Scan for the cell matching the given text and deliver its (x, y) coordinate at center. 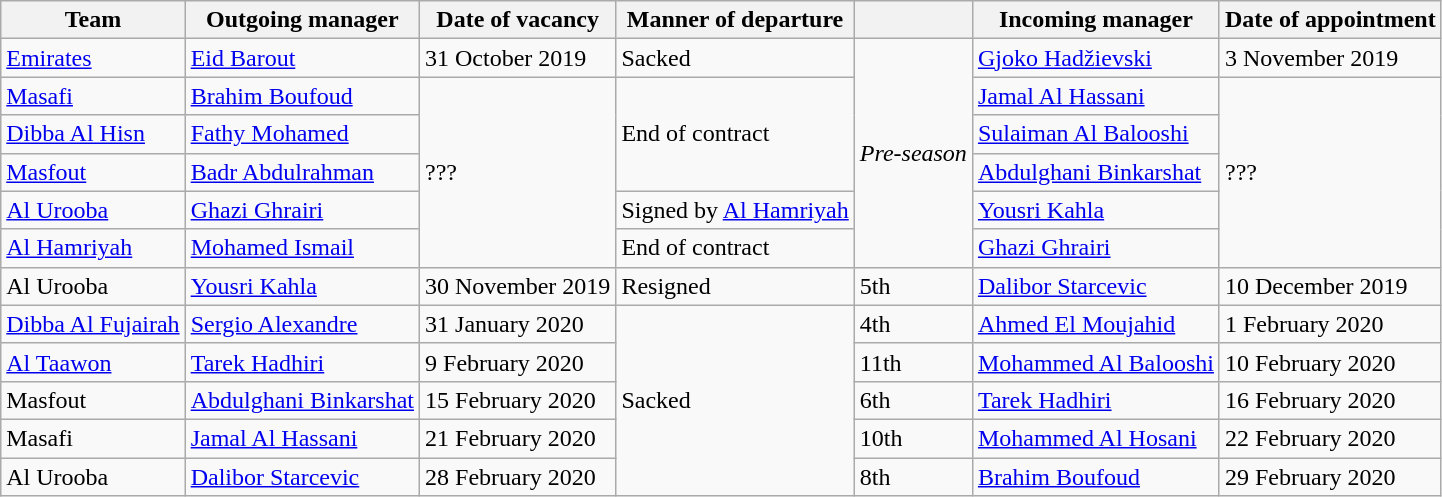
22 February 2020 (1330, 438)
Date of appointment (1330, 20)
Signed by Al Hamriyah (735, 210)
29 February 2020 (1330, 477)
Mohammed Al Balooshi (1096, 362)
10 February 2020 (1330, 362)
21 February 2020 (518, 438)
Eid Barout (302, 58)
9 February 2020 (518, 362)
Outgoing manager (302, 20)
Dibba Al Fujairah (93, 324)
Pre-season (913, 153)
Fathy Mohamed (302, 134)
Mohamed Ismail (302, 248)
31 January 2020 (518, 324)
5th (913, 286)
Gjoko Hadžievski (1096, 58)
Sulaiman Al Balooshi (1096, 134)
Incoming manager (1096, 20)
Dibba Al Hisn (93, 134)
Sergio Alexandre (302, 324)
Team (93, 20)
10 December 2019 (1330, 286)
1 February 2020 (1330, 324)
11th (913, 362)
8th (913, 477)
4th (913, 324)
30 November 2019 (518, 286)
28 February 2020 (518, 477)
Resigned (735, 286)
Mohammed Al Hosani (1096, 438)
3 November 2019 (1330, 58)
Badr Abdulrahman (302, 172)
Emirates (93, 58)
6th (913, 400)
15 February 2020 (518, 400)
Ahmed El Moujahid (1096, 324)
10th (913, 438)
Date of vacancy (518, 20)
Manner of departure (735, 20)
Al Hamriyah (93, 248)
Al Taawon (93, 362)
16 February 2020 (1330, 400)
31 October 2019 (518, 58)
